Capture the cell that displays the provided text and extract its [X, Y] central coordinate. 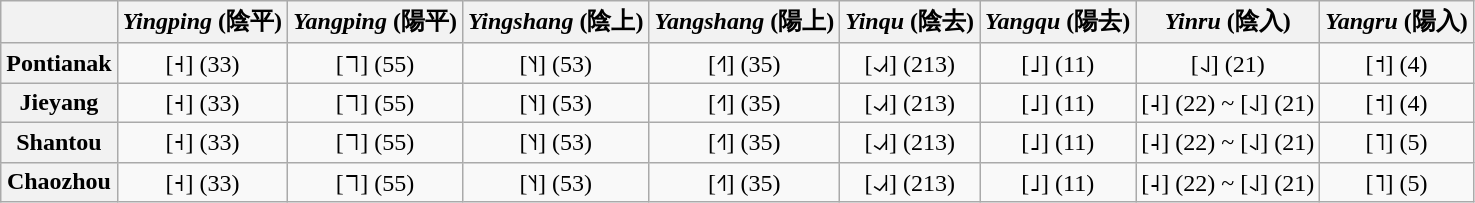
[˨˩] (21) [1228, 63]
Yinru (陰入) [1228, 22]
Yingshang (陰上) [555, 22]
Shantou [59, 142]
Jieyang [59, 103]
Yangru (陽入) [1397, 22]
Yangqu (陽去) [1058, 22]
Yinqu (陰去) [910, 22]
Chaozhou [59, 182]
Yangping (陽平) [376, 22]
Yingping (陰平) [202, 22]
Yangshang (陽上) [744, 22]
Pontianak [59, 63]
